Output the [x, y] coordinate of the center of the cell containing the given text.  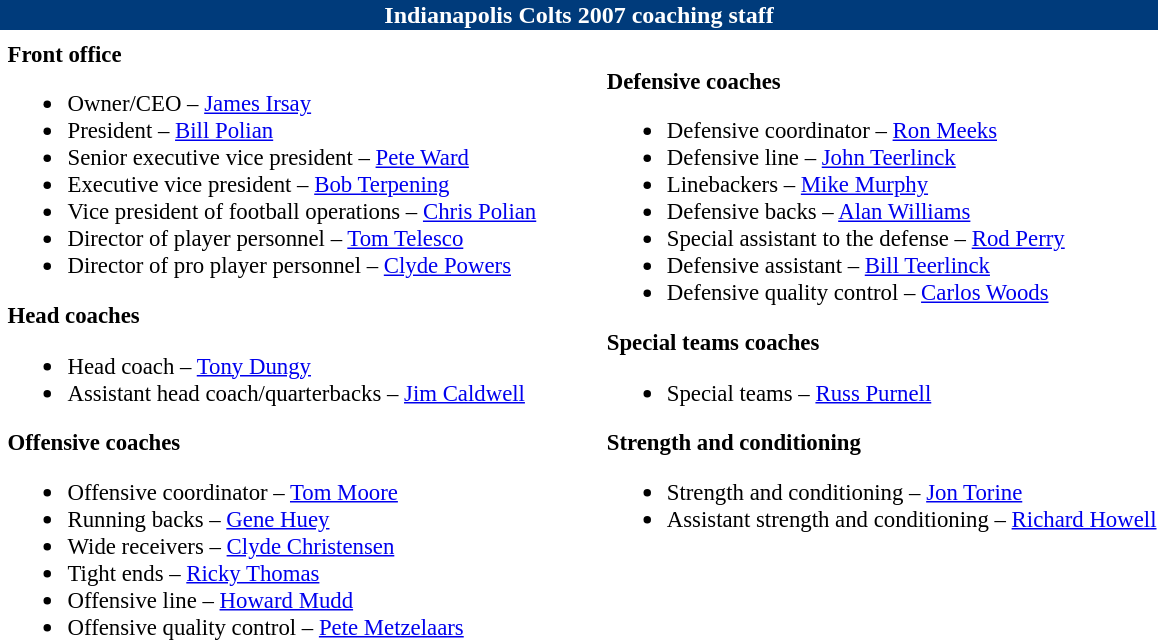
Indianapolis Colts 2007 coaching staff [579, 15]
